Return the (x, y) coordinate for the center point of the cell that contains the specified text.  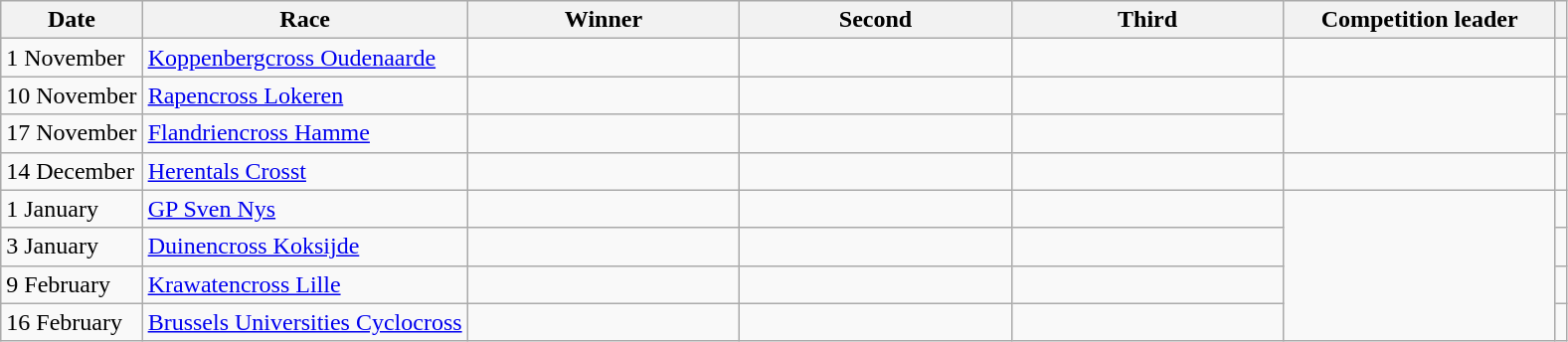
Winner (604, 20)
9 February (72, 284)
Duinencross Koksijde (304, 247)
Flandriencross Hamme (304, 133)
3 January (72, 247)
1 January (72, 209)
Koppenbergcross Oudenaarde (304, 58)
17 November (72, 133)
Herentals Crosst (304, 171)
Date (72, 20)
Rapencross Lokeren (304, 95)
10 November (72, 95)
1 November (72, 58)
Competition leader (1420, 20)
Krawatencross Lille (304, 284)
Race (304, 20)
16 February (72, 322)
Third (1147, 20)
Second (876, 20)
GP Sven Nys (304, 209)
Brussels Universities Cyclocross (304, 322)
14 December (72, 171)
